Return the (X, Y) coordinate for the center point of the cell that contains the specified text.  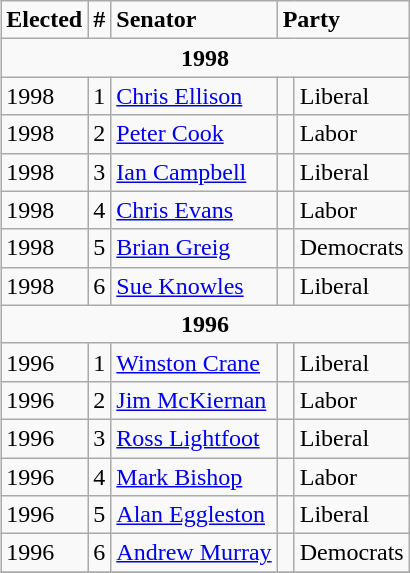
# (100, 20)
Winston Crane (194, 362)
Andrew Murray (194, 553)
Ross Lightfoot (194, 438)
Party (343, 20)
Elected (44, 20)
Senator (194, 20)
Jim McKiernan (194, 400)
Chris Evans (194, 210)
Alan Eggleston (194, 515)
Mark Bishop (194, 477)
Brian Greig (194, 248)
Sue Knowles (194, 286)
Peter Cook (194, 134)
Ian Campbell (194, 172)
Chris Ellison (194, 96)
